Output the (X, Y) coordinate of the center of the cell containing the given text.  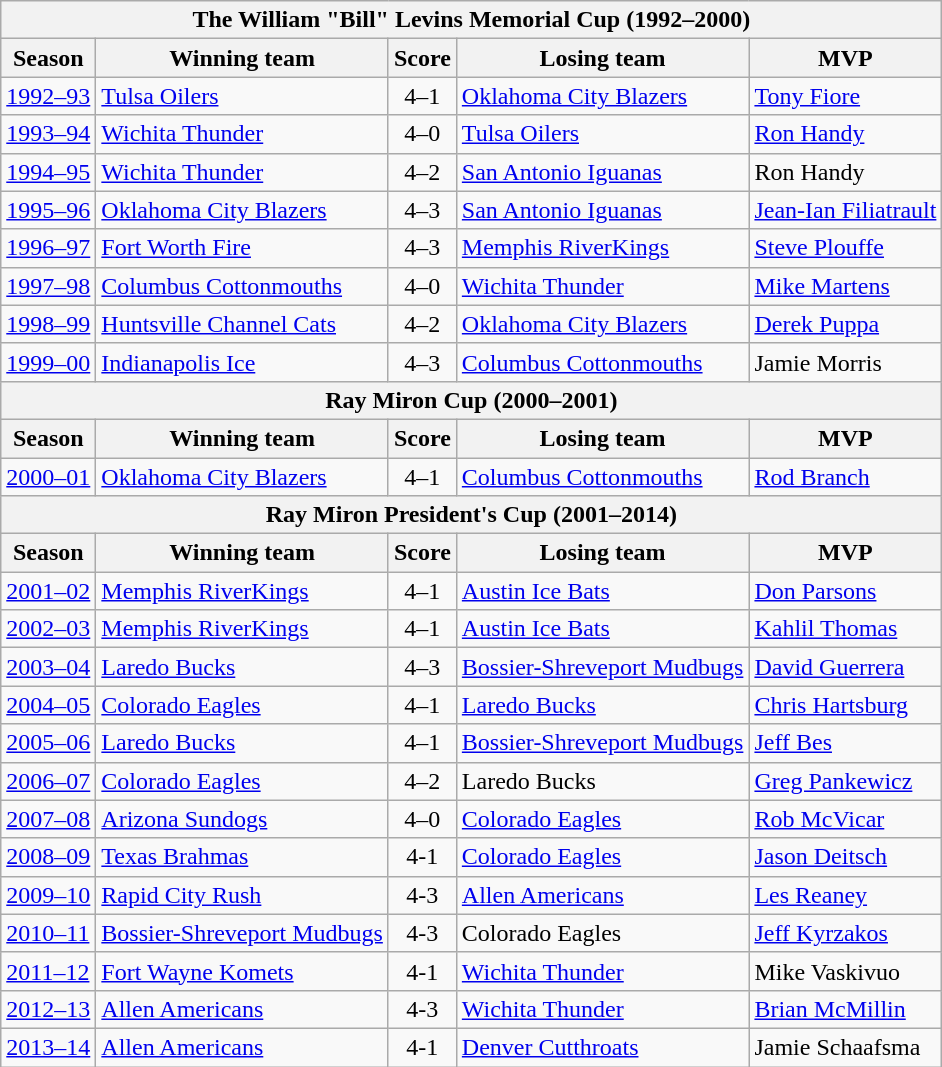
2009–10 (48, 895)
Jason Deitsch (846, 857)
Rapid City Rush (242, 895)
1995–96 (48, 210)
Jamie Schaafsma (846, 1047)
2006–07 (48, 781)
Jamie Morris (846, 362)
Tony Fiore (846, 96)
1996–97 (48, 248)
2012–13 (48, 1009)
Kahlil Thomas (846, 629)
1994–95 (48, 172)
Ray Miron Cup (2000–2001) (472, 400)
Les Reaney (846, 895)
Greg Pankewicz (846, 781)
Fort Worth Fire (242, 248)
2002–03 (48, 629)
Denver Cutthroats (602, 1047)
1997–98 (48, 286)
2007–08 (48, 819)
2008–09 (48, 857)
Arizona Sundogs (242, 819)
Rob McVicar (846, 819)
Steve Plouffe (846, 248)
2004–05 (48, 705)
Jean-Ian Filiatrault (846, 210)
Huntsville Channel Cats (242, 324)
David Guerrera (846, 667)
Mike Vaskivuo (846, 971)
Jeff Bes (846, 743)
1993–94 (48, 134)
1999–00 (48, 362)
Jeff Kyrzakos (846, 933)
Fort Wayne Komets (242, 971)
2000–01 (48, 477)
2005–06 (48, 743)
Indianapolis Ice (242, 362)
2013–14 (48, 1047)
Rod Branch (846, 477)
Derek Puppa (846, 324)
Brian McMillin (846, 1009)
Don Parsons (846, 591)
1998–99 (48, 324)
Chris Hartsburg (846, 705)
Mike Martens (846, 286)
Texas Brahmas (242, 857)
2011–12 (48, 971)
2001–02 (48, 591)
2010–11 (48, 933)
1992–93 (48, 96)
2003–04 (48, 667)
Ray Miron President's Cup (2001–2014) (472, 515)
The William "Bill" Levins Memorial Cup (1992–2000) (472, 20)
